Identify which cell holds the provided text, then report its (x, y) central coordinate. 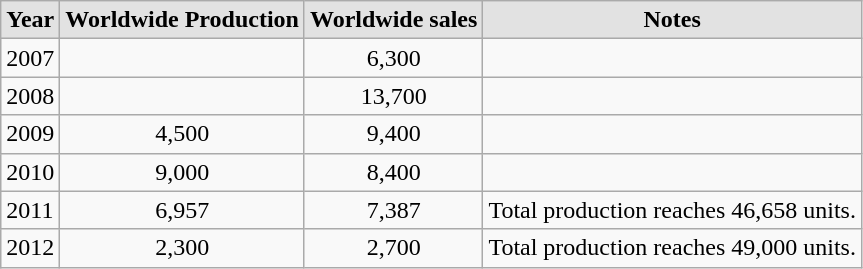
2009 (30, 134)
Total production reaches 49,000 units. (672, 248)
Worldwide sales (393, 20)
7,387 (393, 210)
2008 (30, 96)
2,300 (182, 248)
Total production reaches 46,658 units. (672, 210)
2010 (30, 172)
Worldwide Production (182, 20)
2,700 (393, 248)
2011 (30, 210)
Year (30, 20)
2012 (30, 248)
9,400 (393, 134)
6,957 (182, 210)
4,500 (182, 134)
2007 (30, 58)
9,000 (182, 172)
6,300 (393, 58)
13,700 (393, 96)
Notes (672, 20)
8,400 (393, 172)
